Provide the [X, Y] coordinate of the cell's center where the given text is located.  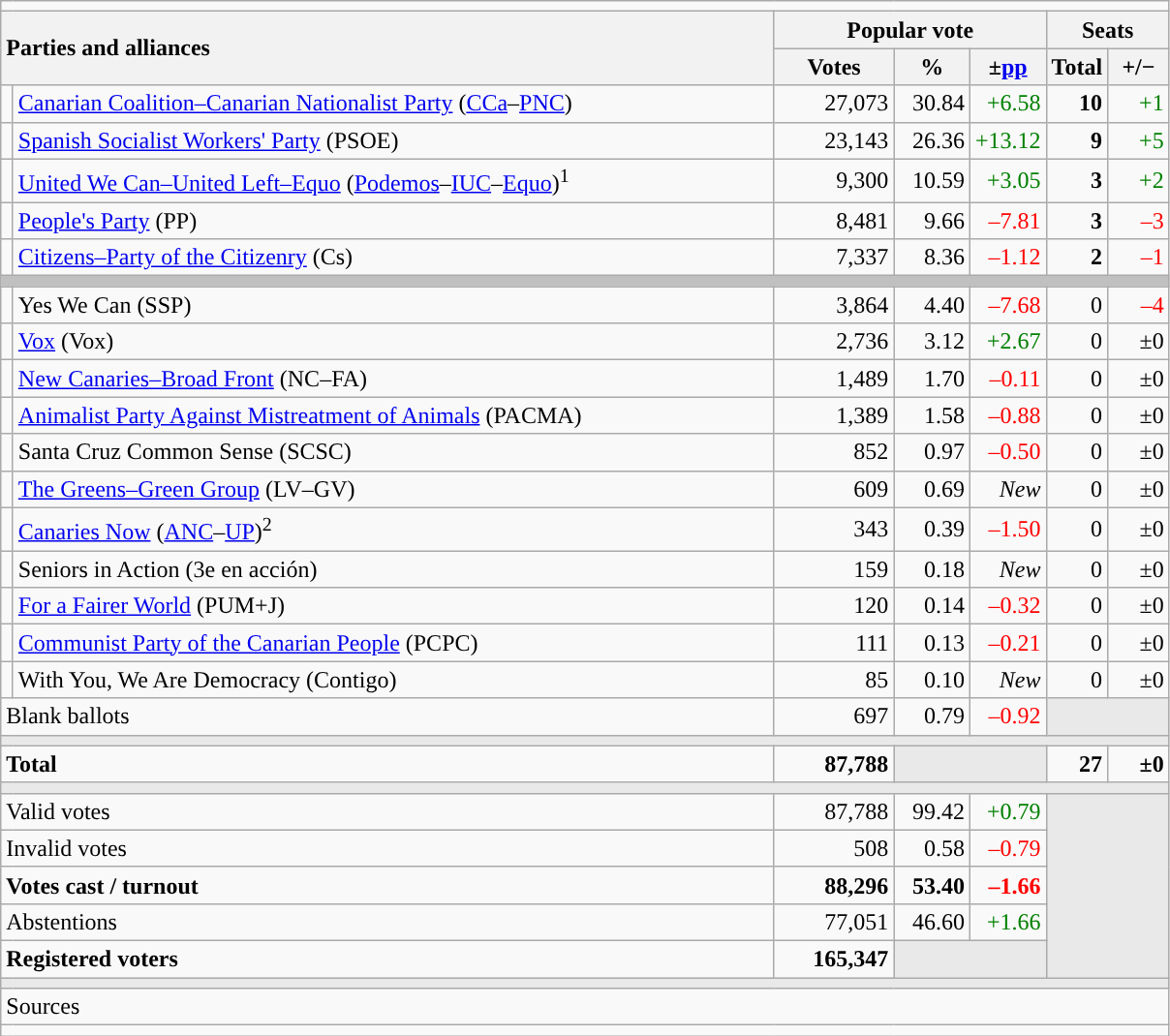
+13.12 [1007, 140]
26.36 [932, 140]
3.12 [932, 342]
609 [834, 489]
1.58 [932, 415]
1.70 [932, 379]
85 [834, 680]
27 [1077, 764]
46.60 [932, 922]
–1 [1139, 258]
Vox (Vox) [393, 342]
+6.58 [1007, 104]
–0.50 [1007, 452]
9 [1077, 140]
0.39 [932, 529]
3,864 [834, 305]
% [932, 67]
Parties and alliances [387, 48]
0.18 [932, 569]
0.69 [932, 489]
+2.67 [1007, 342]
+0.79 [1007, 811]
Citizens–Party of the Citizenry (Cs) [393, 258]
+3.05 [1007, 180]
–3 [1139, 221]
0.79 [932, 716]
Sources [585, 1007]
111 [834, 643]
0.58 [932, 848]
30.84 [932, 104]
–7.68 [1007, 305]
Spanish Socialist Workers' Party (PSOE) [393, 140]
Seats [1108, 30]
165,347 [834, 959]
Canarian Coalition–Canarian Nationalist Party (CCa–PNC) [393, 104]
+1 [1139, 104]
Yes We Can (SSP) [393, 305]
The Greens–Green Group (LV–GV) [393, 489]
–7.81 [1007, 221]
Votes cast / turnout [387, 885]
159 [834, 569]
+1.66 [1007, 922]
27,073 [834, 104]
10.59 [932, 180]
–0.11 [1007, 379]
1,489 [834, 379]
Abstentions [387, 922]
±pp [1007, 67]
+5 [1139, 140]
With You, We Are Democracy (Contigo) [393, 680]
2 [1077, 258]
1,389 [834, 415]
0.14 [932, 606]
–0.88 [1007, 415]
8.36 [932, 258]
852 [834, 452]
Invalid votes [387, 848]
Communist Party of the Canarian People (PCPC) [393, 643]
Valid votes [387, 811]
–1.12 [1007, 258]
697 [834, 716]
77,051 [834, 922]
–1.50 [1007, 529]
4.40 [932, 305]
Blank ballots [387, 716]
Registered voters [387, 959]
Canaries Now (ANC–UP)2 [393, 529]
United We Can–United Left–Equo (Podemos–IUC–Equo)1 [393, 180]
Votes [834, 67]
+2 [1139, 180]
0.13 [932, 643]
10 [1077, 104]
343 [834, 529]
–0.32 [1007, 606]
–0.92 [1007, 716]
120 [834, 606]
+/− [1139, 67]
–4 [1139, 305]
9,300 [834, 180]
Seniors in Action (3e en acción) [393, 569]
New Canaries–Broad Front (NC–FA) [393, 379]
99.42 [932, 811]
7,337 [834, 258]
–1.66 [1007, 885]
People's Party (PP) [393, 221]
8,481 [834, 221]
Santa Cruz Common Sense (SCSC) [393, 452]
0.97 [932, 452]
23,143 [834, 140]
–0.79 [1007, 848]
0.10 [932, 680]
–0.21 [1007, 643]
508 [834, 848]
9.66 [932, 221]
2,736 [834, 342]
Animalist Party Against Mistreatment of Animals (PACMA) [393, 415]
53.40 [932, 885]
For a Fairer World (PUM+J) [393, 606]
88,296 [834, 885]
Popular vote [910, 30]
